From the cell containing the given text, extract its center point as (x, y) coordinate. 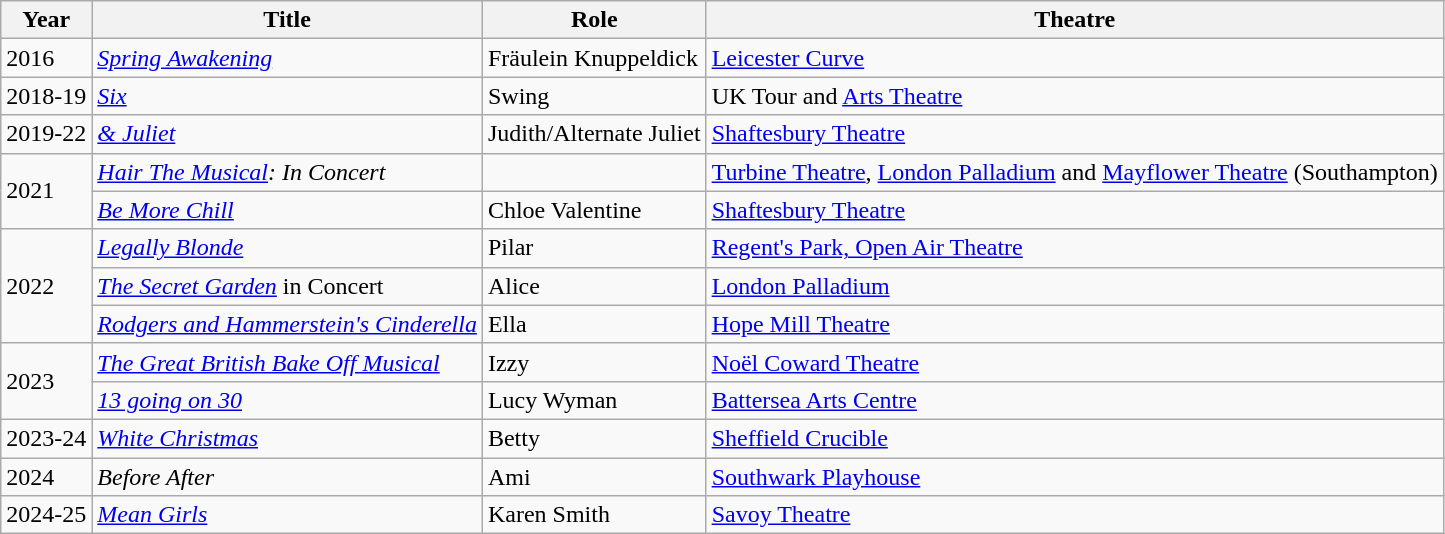
Izzy (594, 362)
The Secret Garden in Concert (288, 286)
Theatre (1074, 20)
Mean Girls (288, 515)
Sheffield Crucible (1074, 438)
Pilar (594, 248)
Role (594, 20)
Turbine Theatre, London Palladium and Mayflower Theatre (Southampton) (1074, 172)
& Juliet (288, 134)
Before After (288, 477)
2023 (46, 381)
Leicester Curve (1074, 58)
The Great British Bake Off Musical (288, 362)
Hope Mill Theatre (1074, 324)
Regent's Park, Open Air Theatre (1074, 248)
2023-24 (46, 438)
White Christmas (288, 438)
Noël Coward Theatre (1074, 362)
Title (288, 20)
Southwark Playhouse (1074, 477)
Be More Chill (288, 210)
Betty (594, 438)
Judith/Alternate Juliet (594, 134)
Alice (594, 286)
2018-19 (46, 96)
Spring Awakening (288, 58)
2022 (46, 286)
London Palladium (1074, 286)
Swing (594, 96)
Savoy Theatre (1074, 515)
Ella (594, 324)
Chloe Valentine (594, 210)
13 going on 30 (288, 400)
Rodgers and Hammerstein's Cinderella (288, 324)
2024-25 (46, 515)
2021 (46, 191)
Lucy Wyman (594, 400)
Battersea Arts Centre (1074, 400)
Year (46, 20)
UK Tour and Arts Theatre (1074, 96)
Fräulein Knuppeldick (594, 58)
Legally Blonde (288, 248)
Six (288, 96)
Ami (594, 477)
Karen Smith (594, 515)
2019-22 (46, 134)
2016 (46, 58)
Hair The Musical: In Concert (288, 172)
2024 (46, 477)
